Scan for the cell matching the given text and deliver its [X, Y] coordinate at center. 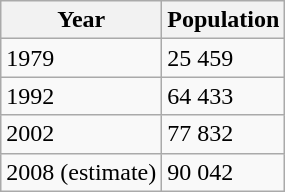
1979 [82, 58]
90 042 [224, 172]
1992 [82, 96]
Population [224, 20]
2002 [82, 134]
64 433 [224, 96]
25 459 [224, 58]
Year [82, 20]
2008 (estimate) [82, 172]
77 832 [224, 134]
